From the cell containing the given text, extract its center point as [x, y] coordinate. 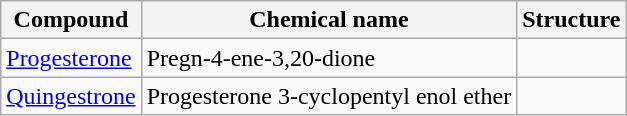
Compound [71, 20]
Quingestrone [71, 96]
Progesterone [71, 58]
Pregn-4-ene-3,20-dione [329, 58]
Chemical name [329, 20]
Structure [572, 20]
Progesterone 3-cyclopentyl enol ether [329, 96]
